Search for the cell housing the specified text and yield its [X, Y] center coordinate. 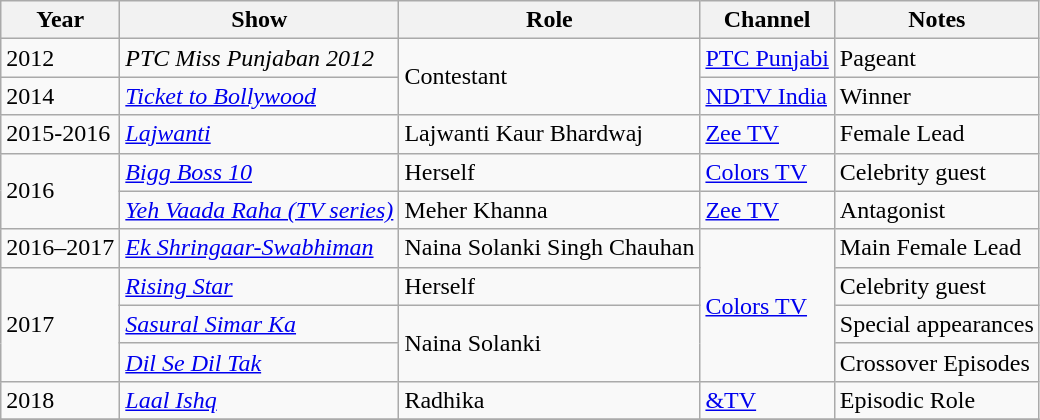
2015-2016 [60, 134]
Ek Shringaar-Swabhiman [260, 248]
Yeh Vaada Raha (TV series) [260, 210]
2012 [60, 58]
2017 [60, 324]
Show [260, 20]
Bigg Boss 10 [260, 172]
Lajwanti [260, 134]
Notes [936, 20]
Radhika [550, 400]
Year [60, 20]
PTC Miss Punjaban 2012 [260, 58]
&TV [767, 400]
Ticket to Bollywood [260, 96]
Antagonist [936, 210]
Pageant [936, 58]
Meher Khanna [550, 210]
NDTV India [767, 96]
Rising Star [260, 286]
Naina Solanki [550, 343]
Naina Solanki Singh Chauhan [550, 248]
Laal Ishq [260, 400]
Sasural Simar Ka [260, 324]
Female Lead [936, 134]
Contestant [550, 77]
Episodic Role [936, 400]
2016–2017 [60, 248]
Lajwanti Kaur Bhardwaj [550, 134]
Winner [936, 96]
Crossover Episodes [936, 362]
Main Female Lead [936, 248]
2016 [60, 191]
PTC Punjabi [767, 58]
2018 [60, 400]
2014 [60, 96]
Special appearances [936, 324]
Role [550, 20]
Dil Se Dil Tak [260, 362]
Channel [767, 20]
